Locate the cell with the specified text and output its (X, Y) center coordinate. 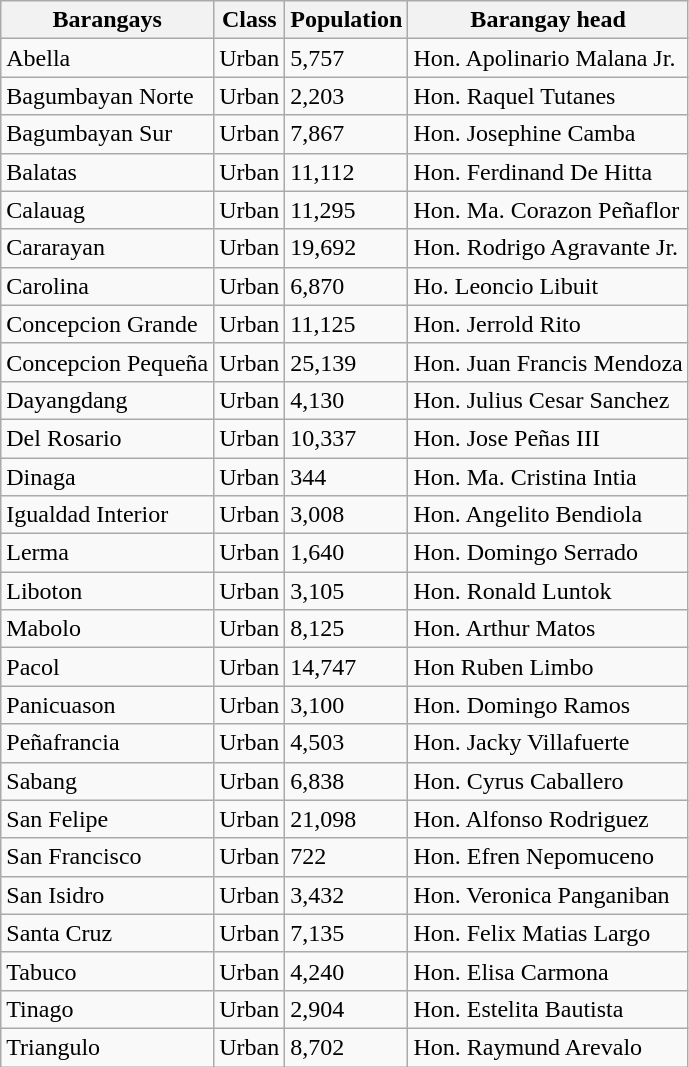
25,139 (346, 362)
Pacol (108, 667)
14,747 (346, 667)
Concepcion Grande (108, 324)
Hon. Angelito Bendiola (548, 515)
Hon. Domingo Serrado (548, 553)
Liboton (108, 591)
Carolina (108, 286)
Del Rosario (108, 438)
2,904 (346, 1009)
Hon. Elisa Carmona (548, 971)
7,135 (346, 933)
Hon. Jerrold Rito (548, 324)
Peñafrancia (108, 743)
3,432 (346, 895)
5,757 (346, 58)
11,125 (346, 324)
3,100 (346, 705)
6,838 (346, 781)
Hon. Veronica Panganiban (548, 895)
Ho. Leoncio Libuit (548, 286)
Hon. Raquel Tutanes (548, 96)
Cararayan (108, 248)
Balatas (108, 172)
Hon. Ma. Corazon Peñaflor (548, 210)
Bagumbayan Norte (108, 96)
Hon. Rodrigo Agravante Jr. (548, 248)
Class (250, 20)
7,867 (346, 134)
Hon. Jacky Villafuerte (548, 743)
4,240 (346, 971)
Hon. Jose Peñas III (548, 438)
San Isidro (108, 895)
11,295 (346, 210)
722 (346, 857)
4,503 (346, 743)
Panicuason (108, 705)
Tinago (108, 1009)
Calauag (108, 210)
Bagumbayan Sur (108, 134)
San Francisco (108, 857)
10,337 (346, 438)
Dayangdang (108, 400)
Sabang (108, 781)
Triangulo (108, 1047)
Hon. Felix Matias Largo (548, 933)
Hon. Ma. Cristina Intia (548, 477)
Hon. Josephine Camba (548, 134)
4,130 (346, 400)
3,105 (346, 591)
Abella (108, 58)
Tabuco (108, 971)
San Felipe (108, 819)
344 (346, 477)
19,692 (346, 248)
Hon. Ferdinand De Hitta (548, 172)
6,870 (346, 286)
Concepcion Pequeña (108, 362)
2,203 (346, 96)
8,702 (346, 1047)
1,640 (346, 553)
Hon. Julius Cesar Sanchez (548, 400)
Hon. Cyrus Caballero (548, 781)
Lerma (108, 553)
Hon. Juan Francis Mendoza (548, 362)
21,098 (346, 819)
Hon. Apolinario Malana Jr. (548, 58)
Hon. Alfonso Rodriguez (548, 819)
Barangay head (548, 20)
Population (346, 20)
3,008 (346, 515)
Hon Ruben Limbo (548, 667)
11,112 (346, 172)
Hon. Estelita Bautista (548, 1009)
Santa Cruz (108, 933)
Hon. Raymund Arevalo (548, 1047)
Barangays (108, 20)
8,125 (346, 629)
Hon. Domingo Ramos (548, 705)
Dinaga (108, 477)
Mabolo (108, 629)
Igualdad Interior (108, 515)
Hon. Arthur Matos (548, 629)
Hon. Efren Nepomuceno (548, 857)
Hon. Ronald Luntok (548, 591)
